Locate the cell with the specified text and output its [X, Y] center coordinate. 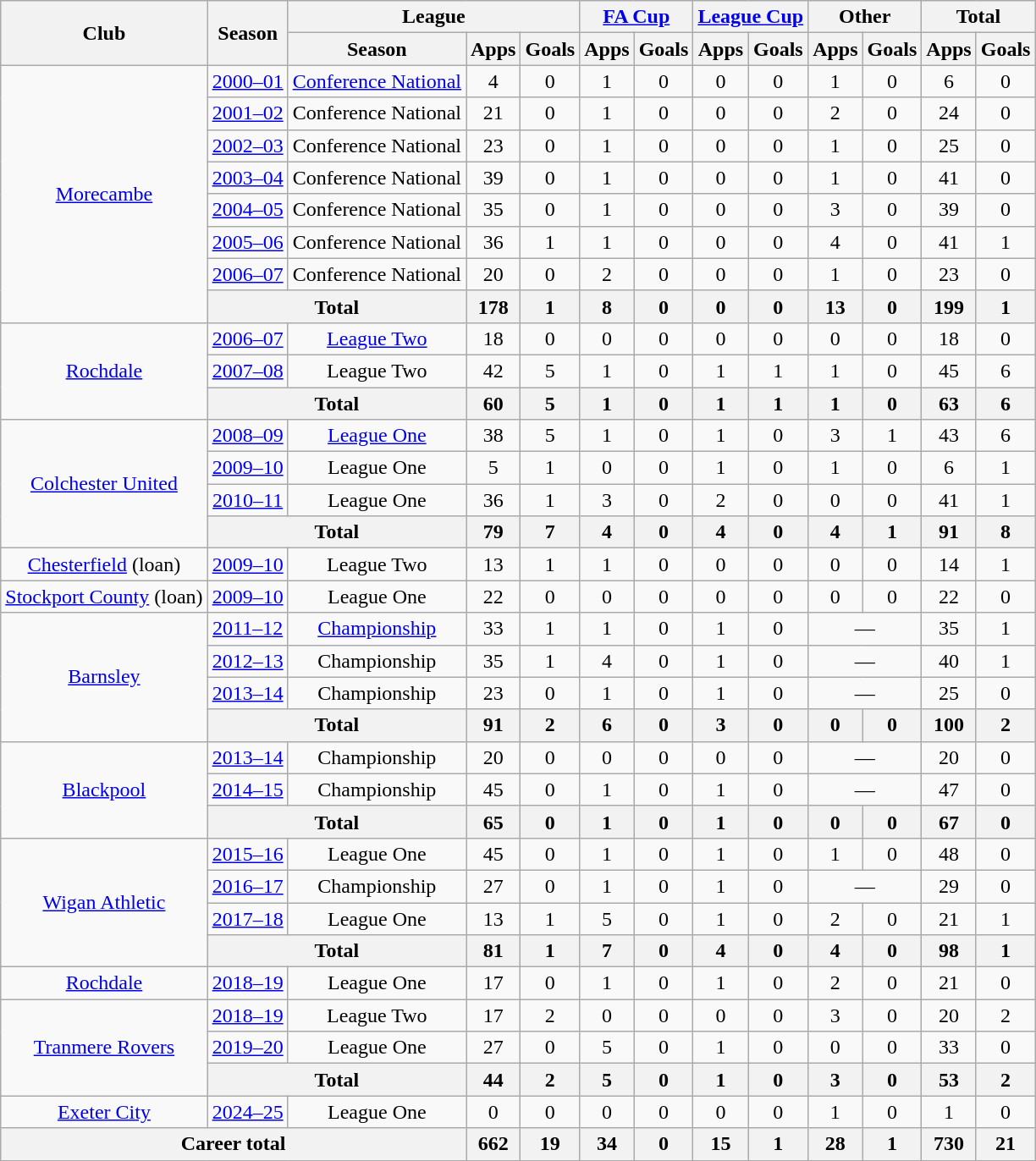
Blackpool [104, 790]
Other [865, 17]
Morecambe [104, 194]
38 [493, 436]
Chesterfield (loan) [104, 564]
98 [949, 951]
FA Cup [636, 17]
2003–04 [247, 178]
19 [550, 1144]
2004–05 [247, 210]
League Cup [751, 17]
Exeter City [104, 1112]
Club [104, 33]
2017–18 [247, 918]
Barnsley [104, 677]
79 [493, 532]
81 [493, 951]
2014–15 [247, 790]
League [433, 17]
65 [493, 822]
60 [493, 404]
42 [493, 371]
44 [493, 1080]
2001–02 [247, 113]
178 [493, 306]
2011–12 [247, 629]
29 [949, 886]
28 [835, 1144]
730 [949, 1144]
24 [949, 113]
Stockport County (loan) [104, 597]
2008–09 [247, 436]
2010–11 [247, 500]
2019–20 [247, 1048]
48 [949, 854]
63 [949, 404]
15 [721, 1144]
2000–01 [247, 81]
2005–06 [247, 242]
662 [493, 1144]
Colchester United [104, 484]
47 [949, 790]
2002–03 [247, 146]
2007–08 [247, 371]
2015–16 [247, 854]
43 [949, 436]
100 [949, 725]
Tranmere Rovers [104, 1048]
199 [949, 306]
Wigan Athletic [104, 902]
53 [949, 1080]
Career total [234, 1144]
14 [949, 564]
34 [607, 1144]
40 [949, 661]
2012–13 [247, 661]
2016–17 [247, 886]
2024–25 [247, 1112]
67 [949, 822]
